Search for the cell housing the specified text and yield its [X, Y] center coordinate. 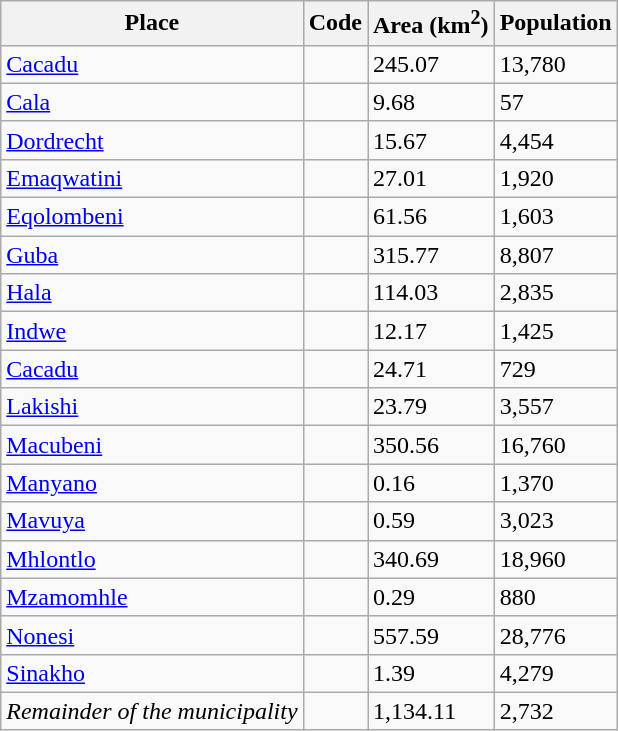
Lakishi [152, 407]
0.59 [432, 521]
Place [152, 24]
Hala [152, 293]
27.01 [432, 178]
Remainder of the municipality [152, 711]
557.59 [432, 635]
13,780 [556, 64]
Nonesi [152, 635]
729 [556, 369]
Dordrecht [152, 140]
9.68 [432, 102]
880 [556, 597]
2,732 [556, 711]
1,134.11 [432, 711]
18,960 [556, 559]
3,557 [556, 407]
61.56 [432, 217]
1,603 [556, 217]
1,370 [556, 483]
Guba [152, 255]
57 [556, 102]
Cala [152, 102]
2,835 [556, 293]
Population [556, 24]
1,425 [556, 331]
0.29 [432, 597]
12.17 [432, 331]
16,760 [556, 445]
Mhlontlo [152, 559]
350.56 [432, 445]
15.67 [432, 140]
3,023 [556, 521]
Area (km2) [432, 24]
Sinakho [152, 673]
4,279 [556, 673]
Emaqwatini [152, 178]
1.39 [432, 673]
245.07 [432, 64]
4,454 [556, 140]
Code [335, 24]
28,776 [556, 635]
24.71 [432, 369]
1,920 [556, 178]
8,807 [556, 255]
315.77 [432, 255]
Eqolombeni [152, 217]
Mzamomhle [152, 597]
23.79 [432, 407]
114.03 [432, 293]
340.69 [432, 559]
Macubeni [152, 445]
Indwe [152, 331]
Mavuya [152, 521]
0.16 [432, 483]
Manyano [152, 483]
